Pinpoint the cell where the given text exists, returning its [X, Y] midpoint coordinate. 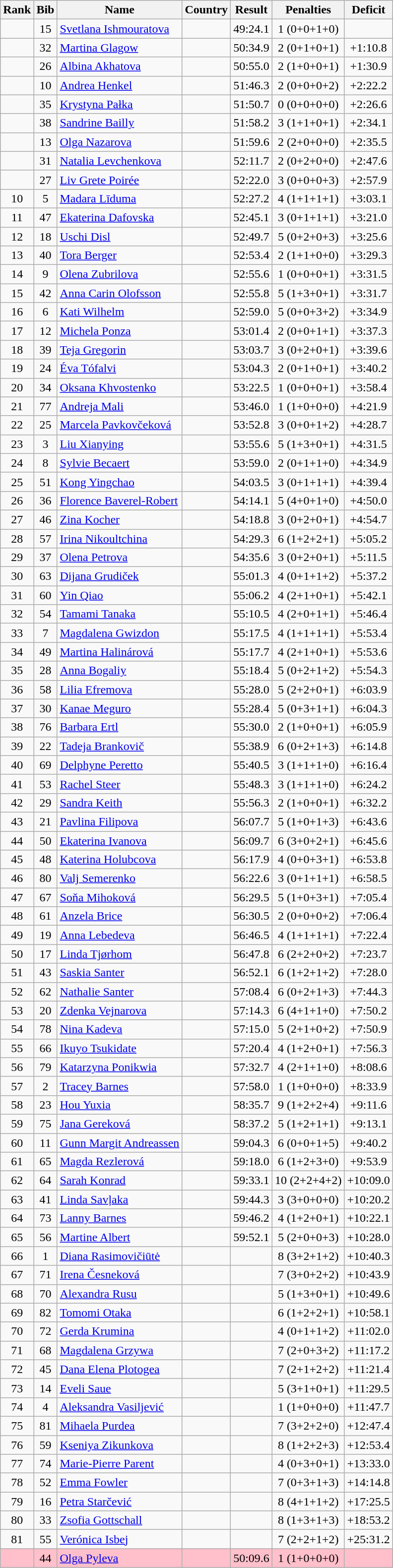
56:29.5 [252, 897]
9 [46, 274]
5 (0+2+0+3) [308, 237]
Gunn Margit Andreassen [120, 1142]
Saskia Santer [120, 973]
Olga Nazarova [120, 142]
Pavlina Filipova [120, 821]
59:18.0 [252, 1162]
+9:13.1 [368, 1124]
3 (1+1+0+1) [308, 123]
Michela Ponza [120, 331]
Country [206, 10]
Dana Elena Plotogea [120, 1369]
7 [46, 633]
56:17.9 [252, 860]
Martina Halinárová [120, 652]
Olga Pyleva [120, 1558]
Tamami Tanaka [120, 614]
Zsofia Gottschall [120, 1520]
Petra Starčević [120, 1502]
Natalia Levchenkova [120, 161]
55:30.0 [252, 727]
54:29.3 [252, 538]
53:22.5 [252, 387]
55:38.9 [252, 746]
8 (1+2+2+3) [308, 1445]
54:35.6 [252, 558]
Mihaela Purdea [120, 1426]
51:50.7 [252, 104]
+11:17.2 [368, 1350]
+8:08.6 [368, 1067]
+2:47.6 [368, 161]
52:27.2 [252, 198]
+4:34.9 [368, 463]
+5:42.1 [368, 595]
+4:50.0 [368, 501]
82 [46, 1313]
Marcela Pavkovčeková [120, 425]
+7:22.4 [368, 935]
+7:44.3 [368, 992]
Rank [17, 10]
5 [46, 198]
+4:39.4 [368, 482]
+3:39.6 [368, 350]
53:03.7 [252, 350]
56:47.8 [252, 954]
+7:50.2 [368, 1010]
Tracey Barnes [120, 1086]
Rachel Steer [120, 784]
Olena Zubrilova [120, 274]
Lanny Barnes [120, 1218]
+10:28.0 [368, 1237]
52:45.1 [252, 217]
4 (0+0+3+1) [308, 860]
Zdenka Vejnarova [120, 1010]
57:58.0 [252, 1086]
+3:40.2 [368, 369]
6 (1+2+1+2) [308, 973]
+2:26.6 [368, 104]
5 (2+0+0+3) [308, 1237]
7 (2+0+3+2) [308, 1350]
+7:56.3 [368, 1048]
6 (3+0+2+1) [308, 841]
1 [46, 1256]
6 (4+1+1+0) [308, 1010]
55:28.0 [252, 690]
+3:31.7 [368, 293]
7 (2+2+1+2) [308, 1539]
+10:58.1 [368, 1313]
Ekaterina Dafovska [120, 217]
57:20.4 [252, 1048]
+4:21.9 [368, 406]
+12:47.4 [368, 1426]
52:53.4 [252, 255]
8 (3+2+1+2) [308, 1256]
Aleksandra Vasiljević [120, 1407]
55:18.4 [252, 671]
59:44.3 [252, 1199]
+5:53.4 [368, 633]
Jana Gereková [120, 1124]
Delphyne Peretto [120, 765]
55:17.5 [252, 633]
+5:05.2 [368, 538]
+6:05.9 [368, 727]
5 (2+1+0+2) [308, 1029]
+11:29.5 [368, 1388]
52:55.8 [252, 293]
Katarzyna Ponikwia [120, 1067]
Olena Petrova [120, 558]
Tomomi Otaka [120, 1313]
Lilia Efremova [120, 690]
Kseniya Zikunkova [120, 1445]
2 (0+1+1+0) [308, 463]
3 (3+0+0+0) [308, 1199]
+5:11.5 [368, 558]
+10:22.1 [368, 1218]
+10:43.9 [368, 1275]
57:15.0 [252, 1029]
4 (2+1+1+0) [308, 1067]
Katerina Holubcova [120, 860]
0 (0+0+0+0) [308, 104]
+7:50.9 [368, 1029]
+6:45.6 [368, 841]
50:55.0 [252, 66]
3 (0+0+1+2) [308, 425]
Ikuyo Tsukidate [120, 1048]
+6:04.3 [368, 708]
Martine Albert [120, 1237]
Zina Kocher [120, 519]
Dijana Grudiček [120, 576]
53:55.6 [252, 444]
5 (0+2+1+2) [308, 671]
6 (1+2+3+0) [308, 1162]
53:01.4 [252, 331]
+12:53.4 [368, 1445]
5 (4+0+1+0) [308, 501]
57:32.7 [252, 1067]
Tadeja Brankovič [120, 746]
+25:31.2 [368, 1539]
Gerda Krumina [120, 1331]
Liv Grete Poirée [120, 180]
+9:53.9 [368, 1162]
58:37.2 [252, 1124]
5 (1+0+3+1) [308, 897]
53:04.3 [252, 369]
51:58.2 [252, 123]
Svetlana Ishmouratova [120, 29]
+3:37.3 [368, 331]
5 (3+1+0+1) [308, 1388]
53:46.0 [252, 406]
54:18.8 [252, 519]
51:59.6 [252, 142]
Sandrine Bailly [120, 123]
55:10.5 [252, 614]
Hou Yuxia [120, 1105]
1 (0+0+1+0) [308, 29]
56:52.1 [252, 973]
Albina Akhatova [120, 66]
7 (3+0+2+2) [308, 1275]
Soňa Mihoková [120, 897]
Deficit [368, 10]
Magdalena Grzywa [120, 1350]
Anzela Brice [120, 916]
+13:33.0 [368, 1464]
Oksana Khvostenko [120, 387]
+3:21.0 [368, 217]
+11:47.7 [368, 1407]
Marie-Pierre Parent [120, 1464]
+6:16.4 [368, 765]
+7:06.4 [368, 916]
52:22.0 [252, 180]
+14:14.8 [368, 1483]
58:35.7 [252, 1105]
59:04.3 [252, 1142]
Krystyna Pałka [120, 104]
59:46.2 [252, 1218]
+7:05.4 [368, 897]
Irena Česneková [120, 1275]
+5:53.6 [368, 652]
+7:28.0 [368, 973]
2 (2+0+0+0) [308, 142]
Anna Bogaliy [120, 671]
+6:24.2 [368, 784]
+6:14.8 [368, 746]
Kati Wilhelm [120, 312]
52:49.7 [252, 237]
59:52.1 [252, 1237]
Ekaterina Ivanova [120, 841]
53:52.8 [252, 425]
+10:40.3 [368, 1256]
7 (3+2+2+0) [308, 1426]
Name [120, 10]
+6:03.9 [368, 690]
Martina Glagow [120, 48]
51:46.3 [252, 85]
Liu Xianying [120, 444]
57:08.4 [252, 992]
49:24.1 [252, 29]
+11:02.0 [368, 1331]
Diana Rasimovičiūtė [120, 1256]
6 (2+2+0+2) [308, 954]
+2:22.2 [368, 85]
4 (0+3+0+1) [308, 1464]
+10:49.6 [368, 1294]
+5:46.4 [368, 614]
7 (2+1+2+2) [308, 1369]
56:30.5 [252, 916]
Result [252, 10]
Sarah Konrad [120, 1181]
4 [46, 1407]
+10:20.2 [368, 1199]
4 (2+0+1+1) [308, 614]
+4:54.7 [368, 519]
Nathalie Santer [120, 992]
+3:31.5 [368, 274]
Eveli Saue [120, 1388]
55:40.5 [252, 765]
59:33.1 [252, 1181]
3 (0+0+0+3) [308, 180]
Verónica Isbej [120, 1539]
+7:23.7 [368, 954]
55:28.4 [252, 708]
+2:57.9 [368, 180]
5 (2+2+0+1) [308, 690]
54:03.5 [252, 482]
57:14.3 [252, 1010]
7 (0+3+1+3) [308, 1483]
2 (0+0+1+1) [308, 331]
+3:29.3 [368, 255]
9 (1+2+2+4) [308, 1105]
55:01.3 [252, 576]
8 (1+3+1+3) [308, 1520]
50:09.6 [252, 1558]
2 (1+1+0+0) [308, 255]
55:06.2 [252, 595]
Bib [46, 10]
+3:58.4 [368, 387]
+6:32.2 [368, 803]
5 (0+0+3+2) [308, 312]
52:11.7 [252, 161]
+2:35.5 [368, 142]
Linda Savļaka [120, 1199]
Éva Tófalvi [120, 369]
Uschi Disl [120, 237]
Teja Gregorin [120, 350]
2 (0+2+0+0) [308, 161]
Kanae Meguro [120, 708]
Yin Qiao [120, 595]
+18:53.2 [368, 1520]
Magdalena Gwizdon [120, 633]
+9:11.6 [368, 1105]
+8:33.9 [368, 1086]
5 (1+2+1+1) [308, 1124]
+10:09.0 [368, 1181]
+11:21.4 [368, 1369]
Irina Nikoultchina [120, 538]
Anna Carin Olofsson [120, 293]
Linda Tjørhom [120, 954]
+3:25.6 [368, 237]
Sylvie Becaert [120, 463]
8 (4+1+1+2) [308, 1502]
Emma Fowler [120, 1483]
+1:30.9 [368, 66]
Andreja Mali [120, 406]
50:34.9 [252, 48]
55:56.3 [252, 803]
53:59.0 [252, 463]
56:09.7 [252, 841]
Tora Berger [120, 255]
+4:28.7 [368, 425]
10 (2+2+4+2) [308, 1181]
Florence Baverel-Robert [120, 501]
+9:40.2 [368, 1142]
2 [46, 1086]
Barbara Ertl [120, 727]
56:07.7 [252, 821]
+6:43.6 [368, 821]
Nina Kadeva [120, 1029]
+17:25.5 [368, 1502]
Anna Lebedeva [120, 935]
55:48.3 [252, 784]
5 (1+0+1+3) [308, 821]
Madara Līduma [120, 198]
Alexandra Rusu [120, 1294]
6 [46, 312]
+4:31.5 [368, 444]
+1:10.8 [368, 48]
5 (0+3+1+1) [308, 708]
+3:03.1 [368, 198]
+3:34.9 [368, 312]
+5:37.2 [368, 576]
8 [46, 463]
Penalties [308, 10]
Andrea Henkel [120, 85]
56:22.6 [252, 878]
+6:58.5 [368, 878]
Sandra Keith [120, 803]
52:55.6 [252, 274]
56:46.5 [252, 935]
Valj Semerenko [120, 878]
+2:34.1 [368, 123]
+5:54.3 [368, 671]
52:59.0 [252, 312]
55:17.7 [252, 652]
3 [46, 444]
6 (0+0+1+5) [308, 1142]
Kong Yingchao [120, 482]
+6:53.8 [368, 860]
Magda Rezlerová [120, 1162]
54:14.1 [252, 501]
